Scan for the cell matching the given text and deliver its [x, y] coordinate at center. 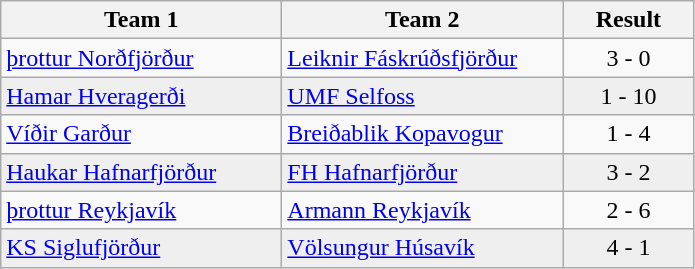
þrottur Reykjavík [142, 210]
2 - 6 [628, 210]
Breiðablik Kopavogur [422, 134]
Völsungur Húsavík [422, 248]
Víðir Garður [142, 134]
3 - 2 [628, 172]
KS Siglufjörður [142, 248]
1 - 4 [628, 134]
1 - 10 [628, 96]
UMF Selfoss [422, 96]
3 - 0 [628, 58]
Team 2 [422, 20]
4 - 1 [628, 248]
Haukar Hafnarfjörður [142, 172]
Result [628, 20]
FH Hafnarfjörður [422, 172]
Armann Reykjavík [422, 210]
Team 1 [142, 20]
þrottur Norðfjörður [142, 58]
Hamar Hveragerði [142, 96]
Leiknir Fáskrúðsfjörður [422, 58]
